Search for the cell housing the specified text and yield its (x, y) center coordinate. 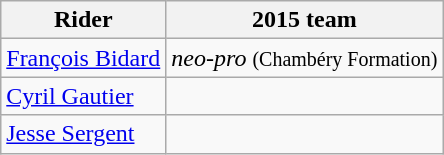
2015 team (304, 20)
François Bidard (84, 58)
Cyril Gautier (84, 96)
Rider (84, 20)
neo-pro (Chambéry Formation) (304, 58)
Jesse Sergent (84, 134)
